Capture the cell that displays the provided text and extract its [x, y] central coordinate. 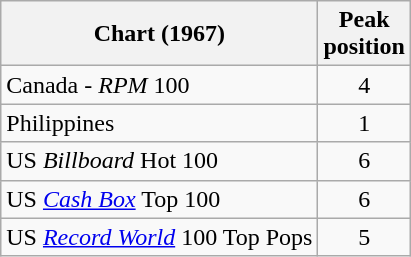
US Record World 100 Top Pops [160, 237]
Canada - RPM 100 [160, 85]
US Cash Box Top 100 [160, 199]
Chart (1967) [160, 34]
US Billboard Hot 100 [160, 161]
Peakposition [364, 34]
4 [364, 85]
1 [364, 123]
5 [364, 237]
Philippines [160, 123]
